Pinpoint the cell where the given text exists, returning its (X, Y) midpoint coordinate. 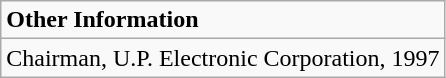
Chairman, U.P. Electronic Corporation, 1997 (223, 58)
Other Information (223, 20)
